Return the (X, Y) coordinate for the center point of the cell that contains the specified text.  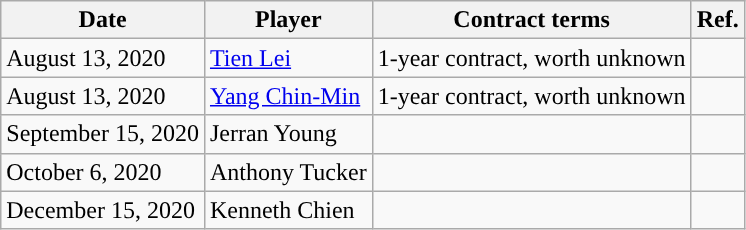
September 15, 2020 (103, 134)
December 15, 2020 (103, 210)
Player (288, 20)
Contract terms (532, 20)
Tien Lei (288, 58)
Date (103, 20)
Anthony Tucker (288, 172)
October 6, 2020 (103, 172)
Jerran Young (288, 134)
Kenneth Chien (288, 210)
Ref. (718, 20)
Yang Chin-Min (288, 96)
